Provide the (x, y) coordinate of the cell's center where the given text is located.  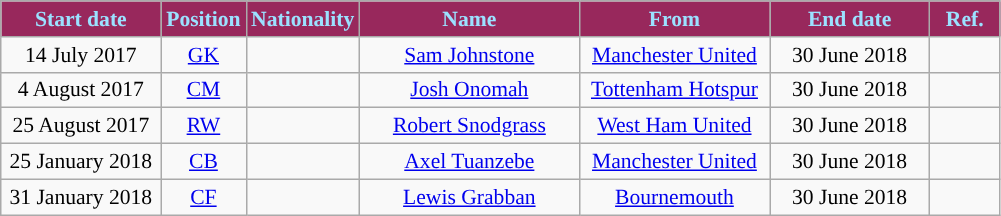
14 July 2017 (81, 55)
CB (204, 162)
RW (204, 126)
Start date (81, 19)
Name (469, 19)
4 August 2017 (81, 90)
Lewis Grabban (469, 197)
Sam Johnstone (469, 55)
CM (204, 90)
Bournemouth (674, 197)
Nationality (302, 19)
Robert Snodgrass (469, 126)
Axel Tuanzebe (469, 162)
Josh Onomah (469, 90)
31 January 2018 (81, 197)
GK (204, 55)
25 January 2018 (81, 162)
Ref. (965, 19)
End date (850, 19)
Tottenham Hotspur (674, 90)
West Ham United (674, 126)
25 August 2017 (81, 126)
Position (204, 19)
From (674, 19)
CF (204, 197)
